For the text-containing cell, return its midpoint in (x, y) coordinate format. 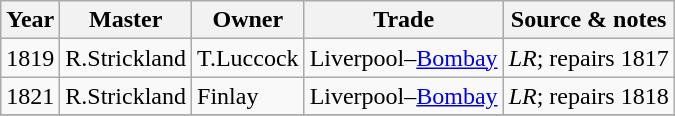
T.Luccock (248, 58)
Source & notes (588, 20)
Owner (248, 20)
Trade (404, 20)
LR; repairs 1817 (588, 58)
LR; repairs 1818 (588, 96)
Finlay (248, 96)
Year (30, 20)
1821 (30, 96)
1819 (30, 58)
Master (126, 20)
